Identify which cell holds the provided text, then report its (X, Y) central coordinate. 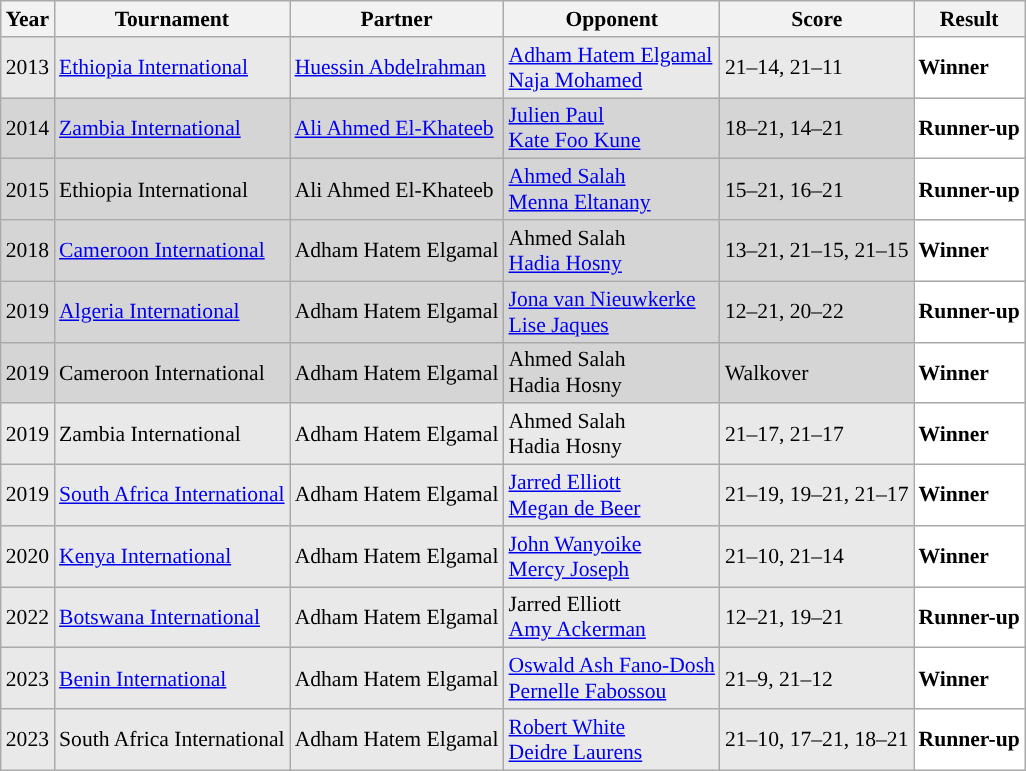
2015 (28, 190)
Score (817, 19)
12–21, 19–21 (817, 618)
Botswana International (172, 618)
Result (970, 19)
Kenya International (172, 556)
21–10, 17–21, 18–21 (817, 740)
Julien Paul Kate Foo Kune (612, 128)
13–21, 21–15, 21–15 (817, 250)
21–10, 21–14 (817, 556)
2014 (28, 128)
21–17, 21–17 (817, 434)
Ahmed Salah Menna Eltanany (612, 190)
Jarred Elliott Megan de Beer (612, 496)
John Wanyoike Mercy Joseph (612, 556)
Benin International (172, 678)
Partner (397, 19)
21–19, 19–21, 21–17 (817, 496)
21–14, 21–11 (817, 68)
Tournament (172, 19)
21–9, 21–12 (817, 678)
Jarred Elliott Amy Ackerman (612, 618)
Jona van Nieuwkerke Lise Jaques (612, 312)
Huessin Abdelrahman (397, 68)
Robert White Deidre Laurens (612, 740)
12–21, 20–22 (817, 312)
2020 (28, 556)
18–21, 14–21 (817, 128)
15–21, 16–21 (817, 190)
Year (28, 19)
Walkover (817, 372)
Adham Hatem Elgamal Naja Mohamed (612, 68)
2013 (28, 68)
2018 (28, 250)
Oswald Ash Fano-Dosh Pernelle Fabossou (612, 678)
2022 (28, 618)
Opponent (612, 19)
Algeria International (172, 312)
